Detect which cell encompasses the target text, then output its (X, Y) center coordinate. 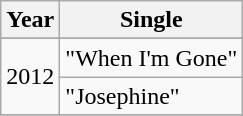
Single (152, 20)
2012 (30, 77)
Year (30, 20)
"Josephine" (152, 96)
"When I'm Gone" (152, 58)
